Identify which cell holds the provided text, then report its (X, Y) central coordinate. 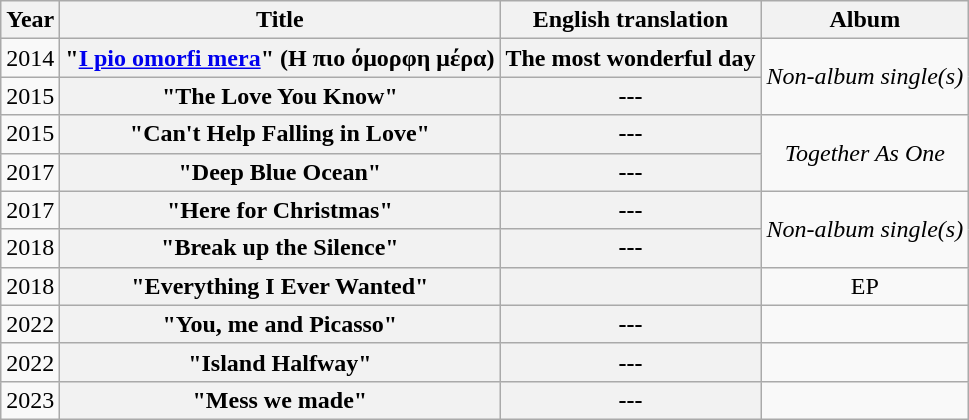
EP (865, 286)
"You, me and Picasso" (280, 324)
Year (30, 20)
English translation (630, 20)
"Everything I Ever Wanted" (280, 286)
2023 (30, 400)
Together As One (865, 153)
"Can't Help Falling in Love" (280, 134)
"Mess we made" (280, 400)
"Break up the Silence" (280, 248)
Title (280, 20)
"Island Halfway" (280, 362)
2014 (30, 58)
"Deep Blue Ocean" (280, 172)
Album (865, 20)
"The Love You Know" (280, 96)
"Here for Christmas" (280, 210)
The most wonderful day (630, 58)
"I pio omorfi mera" (Η πιο όμορφη μέρα) (280, 58)
